Identify which cell holds the provided text, then report its (x, y) central coordinate. 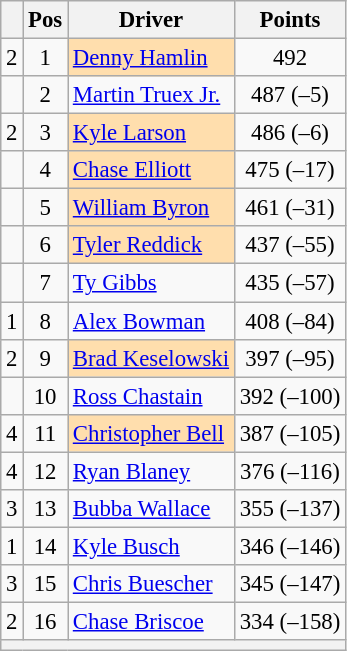
10 (46, 396)
Tyler Reddick (152, 245)
Pos (46, 20)
392 (–100) (290, 396)
Alex Bowman (152, 321)
387 (–105) (290, 433)
7 (46, 283)
Bubba Wallace (152, 509)
408 (–84) (290, 321)
Chase Elliott (152, 170)
14 (46, 546)
486 (–6) (290, 133)
Brad Keselowski (152, 358)
437 (–55) (290, 245)
16 (46, 621)
William Byron (152, 208)
Denny Hamlin (152, 58)
Ty Gibbs (152, 283)
376 (–116) (290, 471)
Christopher Bell (152, 433)
Chase Briscoe (152, 621)
8 (46, 321)
397 (–95) (290, 358)
492 (290, 58)
6 (46, 245)
Ryan Blaney (152, 471)
15 (46, 584)
435 (–57) (290, 283)
Kyle Busch (152, 546)
Kyle Larson (152, 133)
475 (–17) (290, 170)
461 (–31) (290, 208)
11 (46, 433)
13 (46, 509)
Chris Buescher (152, 584)
487 (–5) (290, 95)
345 (–147) (290, 584)
5 (46, 208)
Martin Truex Jr. (152, 95)
Driver (152, 20)
Points (290, 20)
12 (46, 471)
355 (–137) (290, 509)
346 (–146) (290, 546)
9 (46, 358)
Ross Chastain (152, 396)
334 (–158) (290, 621)
